Provide the [x, y] coordinate of the cell's center where the given text is located.  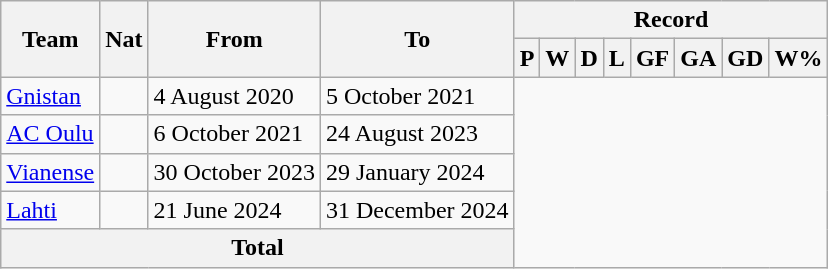
Team [50, 39]
W% [798, 58]
24 August 2023 [417, 134]
Total [258, 248]
D [589, 58]
AC Oulu [50, 134]
Record [671, 20]
Vianense [50, 172]
To [417, 39]
30 October 2023 [234, 172]
5 October 2021 [417, 96]
6 October 2021 [234, 134]
From [234, 39]
4 August 2020 [234, 96]
W [558, 58]
GA [698, 58]
Gnistan [50, 96]
31 December 2024 [417, 210]
Lahti [50, 210]
GF [652, 58]
Nat [124, 39]
GD [746, 58]
21 June 2024 [234, 210]
L [616, 58]
P [527, 58]
29 January 2024 [417, 172]
